Identify which cell holds the provided text, then report its [X, Y] central coordinate. 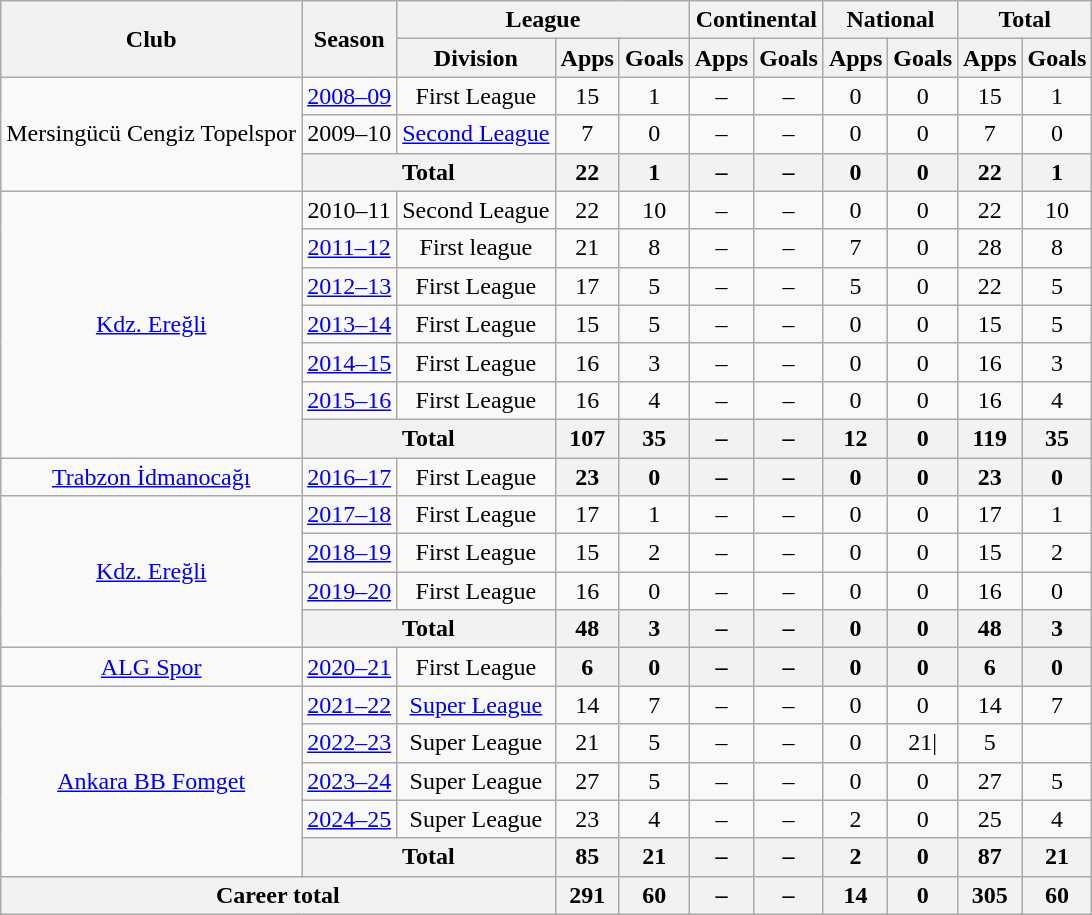
Club [152, 39]
2015–16 [350, 400]
2019–20 [350, 591]
2017–18 [350, 515]
Mersingücü Cengiz Topelspor [152, 134]
2012–13 [350, 286]
291 [587, 895]
Division [476, 58]
League [544, 20]
Career total [278, 895]
2020–21 [350, 667]
12 [855, 438]
2008–09 [350, 96]
Season [350, 39]
21| [923, 743]
Continental [756, 20]
2023–24 [350, 781]
2014–15 [350, 362]
25 [990, 819]
85 [587, 857]
305 [990, 895]
119 [990, 438]
87 [990, 857]
2010–11 [350, 210]
ALG Spor [152, 667]
2011–12 [350, 248]
2022–23 [350, 743]
Ankara BB Fomget [152, 781]
107 [587, 438]
2021–22 [350, 705]
2024–25 [350, 819]
2009–10 [350, 134]
First league [476, 248]
National [890, 20]
2016–17 [350, 477]
28 [990, 248]
Trabzon İdmanocağı [152, 477]
2018–19 [350, 553]
2013–14 [350, 324]
